Search for the cell housing the specified text and yield its [x, y] center coordinate. 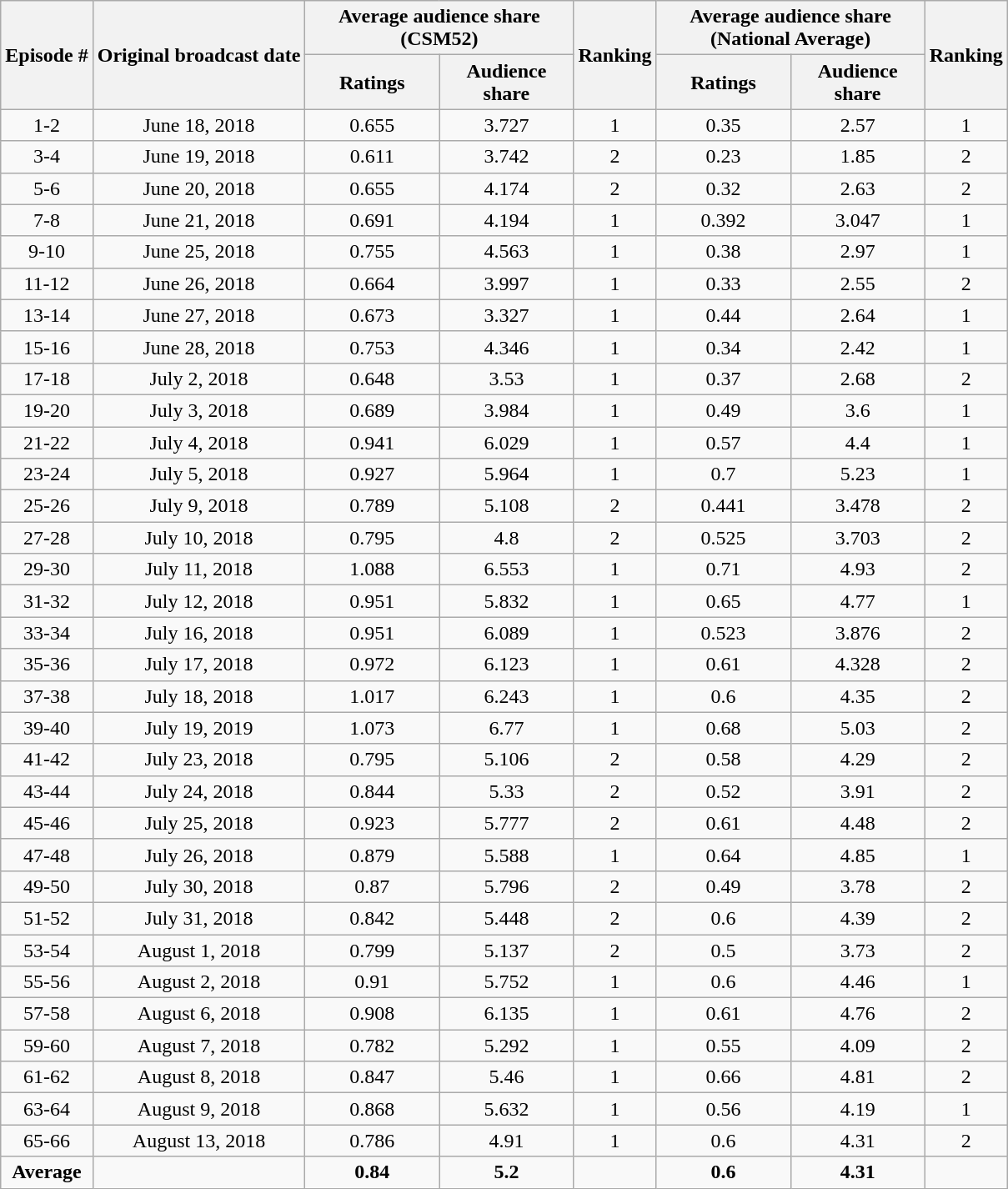
0.7 [724, 474]
4.09 [857, 1046]
27-28 [47, 538]
0.755 [372, 252]
29-30 [47, 569]
August 9, 2018 [198, 1109]
4.39 [857, 918]
0.847 [372, 1077]
August 1, 2018 [198, 950]
3.876 [857, 633]
6.77 [507, 728]
June 18, 2018 [198, 125]
17-18 [47, 379]
July 25, 2018 [198, 823]
July 2, 2018 [198, 379]
0.34 [724, 347]
June 19, 2018 [198, 157]
4.35 [857, 696]
0.37 [724, 379]
2.57 [857, 125]
July 11, 2018 [198, 569]
Episode # [47, 55]
July 30, 2018 [198, 886]
5.964 [507, 474]
0.868 [372, 1109]
July 16, 2018 [198, 633]
Average audience share (CSM52) [439, 28]
0.923 [372, 823]
3-4 [47, 157]
1.017 [372, 696]
Average [47, 1172]
0.58 [724, 760]
July 5, 2018 [198, 474]
4.328 [857, 665]
19-20 [47, 410]
0.611 [372, 157]
4.4 [857, 443]
4.85 [857, 855]
51-52 [47, 918]
0.38 [724, 252]
4.194 [507, 220]
1.073 [372, 728]
4.77 [857, 601]
0.68 [724, 728]
4.76 [857, 1014]
Average audience share (National Average) [790, 28]
5.796 [507, 886]
0.392 [724, 220]
33-34 [47, 633]
July 24, 2018 [198, 791]
0.32 [724, 188]
6.135 [507, 1014]
37-38 [47, 696]
1.85 [857, 157]
July 12, 2018 [198, 601]
1-2 [47, 125]
45-46 [47, 823]
61-62 [47, 1077]
0.689 [372, 410]
August 6, 2018 [198, 1014]
0.23 [724, 157]
0.441 [724, 506]
6.089 [507, 633]
25-26 [47, 506]
July 18, 2018 [198, 696]
4.48 [857, 823]
0.523 [724, 633]
5.292 [507, 1046]
0.57 [724, 443]
0.799 [372, 950]
57-58 [47, 1014]
August 13, 2018 [198, 1141]
3.73 [857, 950]
43-44 [47, 791]
July 9, 2018 [198, 506]
0.525 [724, 538]
July 10, 2018 [198, 538]
3.327 [507, 315]
5.03 [857, 728]
5.137 [507, 950]
13-14 [47, 315]
9-10 [47, 252]
6.029 [507, 443]
5.106 [507, 760]
4.93 [857, 569]
0.908 [372, 1014]
0.879 [372, 855]
June 26, 2018 [198, 283]
3.984 [507, 410]
5.632 [507, 1109]
0.691 [372, 220]
3.997 [507, 283]
1.088 [372, 569]
5.23 [857, 474]
August 8, 2018 [198, 1077]
0.5 [724, 950]
July 26, 2018 [198, 855]
0.673 [372, 315]
0.789 [372, 506]
4.174 [507, 188]
0.664 [372, 283]
0.65 [724, 601]
11-12 [47, 283]
5-6 [47, 188]
31-32 [47, 601]
0.71 [724, 569]
0.87 [372, 886]
0.753 [372, 347]
5.448 [507, 918]
2.63 [857, 188]
4.81 [857, 1077]
3.478 [857, 506]
0.786 [372, 1141]
2.68 [857, 379]
5.33 [507, 791]
June 25, 2018 [198, 252]
0.972 [372, 665]
5.752 [507, 982]
July 3, 2018 [198, 410]
June 28, 2018 [198, 347]
5.46 [507, 1077]
5.108 [507, 506]
39-40 [47, 728]
0.64 [724, 855]
July 17, 2018 [198, 665]
5.2 [507, 1172]
0.52 [724, 791]
0.941 [372, 443]
35-36 [47, 665]
3.703 [857, 538]
6.123 [507, 665]
4.19 [857, 1109]
65-66 [47, 1141]
49-50 [47, 886]
6.243 [507, 696]
5.832 [507, 601]
0.844 [372, 791]
7-8 [47, 220]
3.727 [507, 125]
23-24 [47, 474]
15-16 [47, 347]
July 4, 2018 [198, 443]
August 2, 2018 [198, 982]
55-56 [47, 982]
21-22 [47, 443]
0.927 [372, 474]
June 27, 2018 [198, 315]
June 21, 2018 [198, 220]
53-54 [47, 950]
June 20, 2018 [198, 188]
3.047 [857, 220]
41-42 [47, 760]
3.78 [857, 886]
4.46 [857, 982]
0.648 [372, 379]
2.55 [857, 283]
4.8 [507, 538]
July 31, 2018 [198, 918]
4.29 [857, 760]
2.64 [857, 315]
2.97 [857, 252]
0.91 [372, 982]
0.782 [372, 1046]
0.44 [724, 315]
0.842 [372, 918]
0.33 [724, 283]
July 19, 2019 [198, 728]
0.66 [724, 1077]
0.35 [724, 125]
Original broadcast date [198, 55]
3.53 [507, 379]
0.84 [372, 1172]
July 23, 2018 [198, 760]
2.42 [857, 347]
6.553 [507, 569]
3.742 [507, 157]
3.91 [857, 791]
4.91 [507, 1141]
0.56 [724, 1109]
3.6 [857, 410]
59-60 [47, 1046]
63-64 [47, 1109]
4.563 [507, 252]
August 7, 2018 [198, 1046]
47-48 [47, 855]
0.55 [724, 1046]
4.346 [507, 347]
5.777 [507, 823]
5.588 [507, 855]
